Locate the cell with the specified text and output its [x, y] center coordinate. 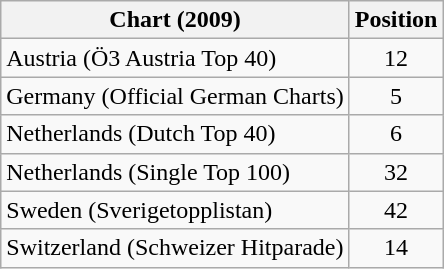
Netherlands (Dutch Top 40) [175, 134]
5 [396, 96]
Germany (Official German Charts) [175, 96]
12 [396, 58]
Switzerland (Schweizer Hitparade) [175, 248]
Netherlands (Single Top 100) [175, 172]
Austria (Ö3 Austria Top 40) [175, 58]
32 [396, 172]
6 [396, 134]
42 [396, 210]
Sweden (Sverigetopplistan) [175, 210]
14 [396, 248]
Position [396, 20]
Chart (2009) [175, 20]
